Output the (x, y) coordinate of the center of the cell containing the given text.  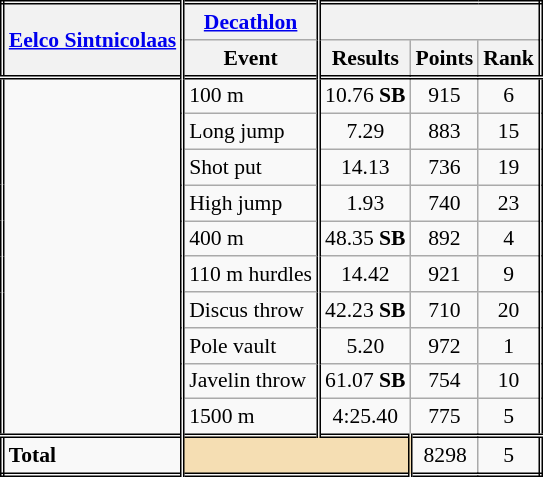
High jump (251, 203)
Discus throw (251, 310)
14.13 (365, 168)
110 m hurdles (251, 275)
10 (509, 381)
775 (445, 418)
61.07 SB (365, 381)
10.76 SB (365, 96)
14.42 (365, 275)
1.93 (365, 203)
Pole vault (251, 346)
400 m (251, 239)
754 (445, 381)
710 (445, 310)
Rank (509, 58)
883 (445, 132)
5.20 (365, 346)
6 (509, 96)
100 m (251, 96)
4 (509, 239)
Shot put (251, 168)
892 (445, 239)
Decathlon (251, 22)
Javelin throw (251, 381)
4:25.40 (365, 418)
Total (92, 456)
Long jump (251, 132)
15 (509, 132)
19 (509, 168)
8298 (445, 456)
48.35 SB (365, 239)
740 (445, 203)
7.29 (365, 132)
972 (445, 346)
Results (365, 58)
1 (509, 346)
20 (509, 310)
9 (509, 275)
42.23 SB (365, 310)
23 (509, 203)
Event (251, 58)
921 (445, 275)
Eelco Sintnicolaas (92, 40)
736 (445, 168)
915 (445, 96)
Points (445, 58)
1500 m (251, 418)
